Find where the given text appears and provide that cell's center as (x, y) coordinate. 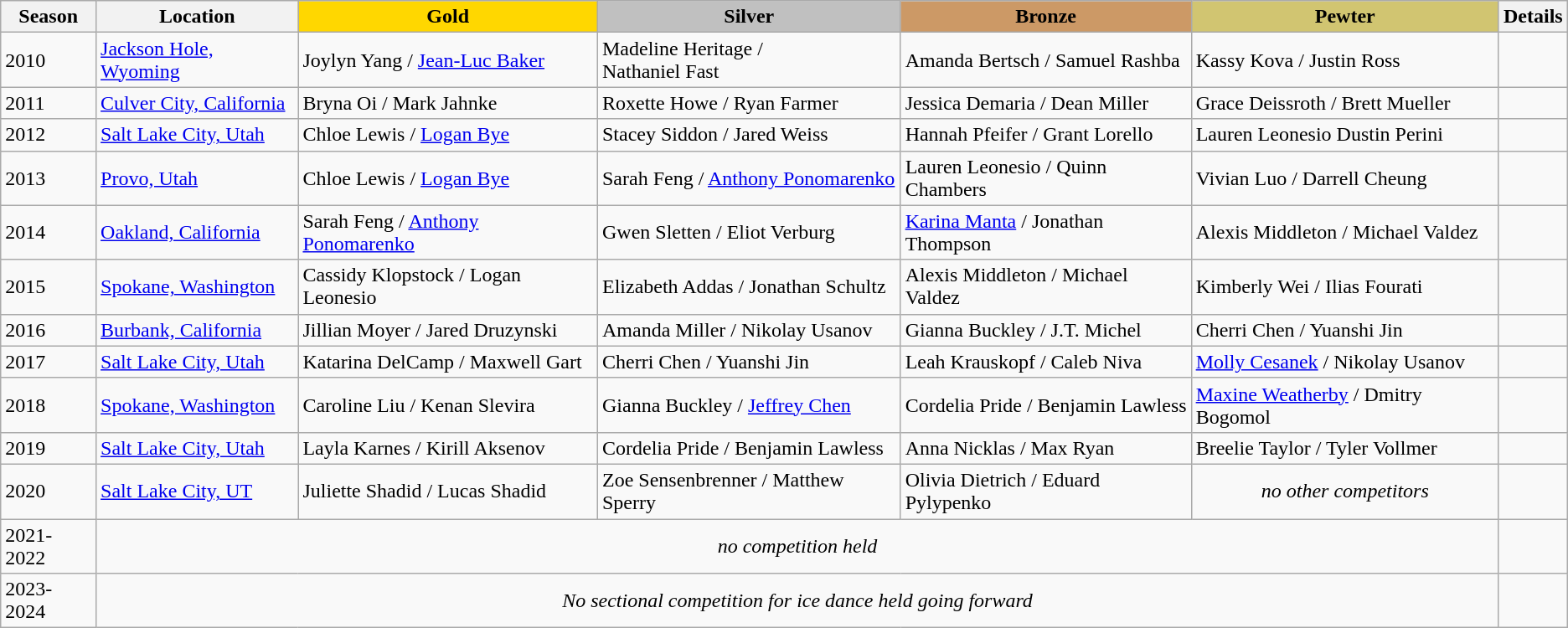
Lauren Leonesio Dustin Perini (1345, 135)
Season (49, 17)
2023-2024 (49, 601)
Olivia Dietrich / Eduard Pylypenko (1045, 491)
Grace Deissroth / Brett Mueller (1345, 103)
Burbank, California (198, 330)
Jillian Moyer / Jared Druzynski (448, 330)
Vivian Luo / Darrell Cheung (1345, 178)
2012 (49, 135)
Amanda Miller / Nikolay Usanov (749, 330)
Karina Manta / Jonathan Thompson (1045, 233)
Kimberly Wei / Ilias Fourati (1345, 286)
2020 (49, 491)
2010 (49, 60)
Cassidy Klopstock / Logan Leonesio (448, 286)
Molly Cesanek / Nikolay Usanov (1345, 362)
Stacey Siddon / Jared Weiss (749, 135)
2017 (49, 362)
Caroline Liu / Kenan Slevira (448, 405)
Katarina DelCamp / Maxwell Gart (448, 362)
Silver (749, 17)
Gwen Sletten / Eliot Verburg (749, 233)
Breelie Taylor / Tyler Vollmer (1345, 448)
2014 (49, 233)
No sectional competition for ice dance held going forward (797, 601)
Elizabeth Addas / Jonathan Schultz (749, 286)
2016 (49, 330)
Culver City, California (198, 103)
Provo, Utah (198, 178)
Gold (448, 17)
no competition held (797, 546)
Details (1533, 17)
Joylyn Yang / Jean-Luc Baker (448, 60)
Leah Krauskopf / Caleb Niva (1045, 362)
Hannah Pfeifer / Grant Lorello (1045, 135)
2019 (49, 448)
Oakland, California (198, 233)
Gianna Buckley / Jeffrey Chen (749, 405)
Gianna Buckley / J.T. Michel (1045, 330)
no other competitors (1345, 491)
Pewter (1345, 17)
Jackson Hole, Wyoming (198, 60)
Amanda Bertsch / Samuel Rashba (1045, 60)
Madeline Heritage /Nathaniel Fast (749, 60)
Zoe Sensenbrenner / Matthew Sperry (749, 491)
2013 (49, 178)
Bronze (1045, 17)
Juliette Shadid / Lucas Shadid (448, 491)
Bryna Oi / Mark Jahnke (448, 103)
Maxine Weatherby / Dmitry Bogomol (1345, 405)
2018 (49, 405)
Salt Lake City, UT (198, 491)
Location (198, 17)
Layla Karnes / Kirill Aksenov (448, 448)
Anna Nicklas / Max Ryan (1045, 448)
2021-2022 (49, 546)
2015 (49, 286)
Jessica Demaria / Dean Miller (1045, 103)
Roxette Howe / Ryan Farmer (749, 103)
Lauren Leonesio / Quinn Chambers (1045, 178)
2011 (49, 103)
Kassy Kova / Justin Ross (1345, 60)
